Identify which cell holds the provided text, then report its [X, Y] central coordinate. 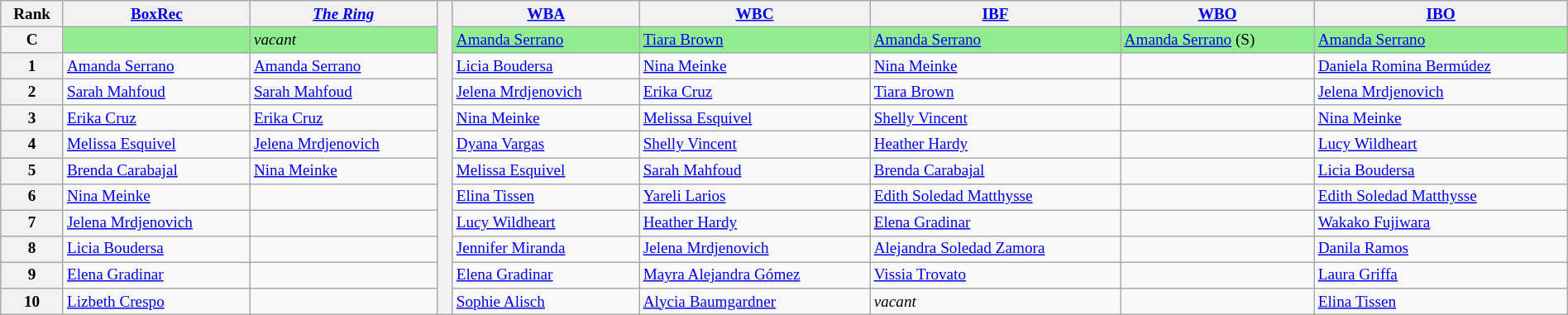
6 [32, 197]
The Ring [343, 14]
Daniela Romina Bermúdez [1441, 66]
Alycia Baumgardner [754, 302]
8 [32, 249]
IBF [996, 14]
Yareli Larios [754, 197]
C [32, 40]
5 [32, 170]
Jennifer Miranda [546, 249]
WBO [1217, 14]
Lizbeth Crespo [156, 302]
Laura Griffa [1441, 275]
Rank [32, 14]
Mayra Alejandra Gómez [754, 275]
7 [32, 223]
Alejandra Soledad Zamora [996, 249]
2 [32, 92]
4 [32, 145]
WBC [754, 14]
9 [32, 275]
Danila Ramos [1441, 249]
1 [32, 66]
IBO [1441, 14]
3 [32, 118]
WBA [546, 14]
Amanda Serrano (S) [1217, 40]
BoxRec [156, 14]
Wakako Fujiwara [1441, 223]
Sophie Alisch [546, 302]
10 [32, 302]
Vissia Trovato [996, 275]
Dyana Vargas [546, 145]
